Output the [x, y] coordinate of the center of the cell containing the given text.  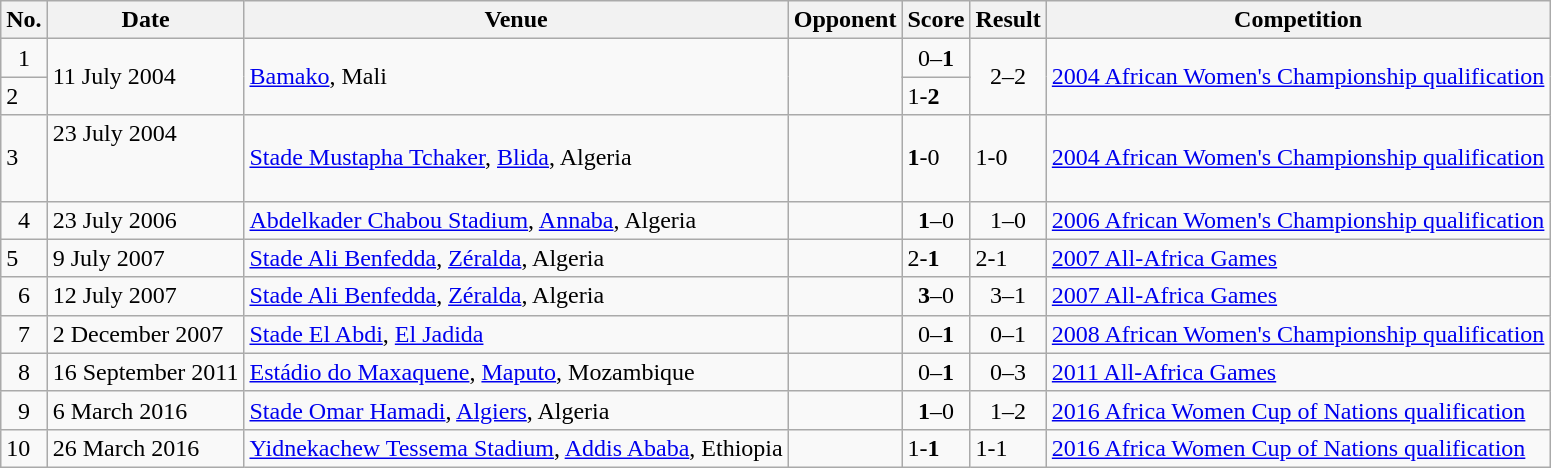
16 September 2011 [146, 372]
9 [24, 410]
3–1 [1008, 296]
Abdelkader Chabou Stadium, Annaba, Algeria [516, 220]
Estádio do Maxaquene, Maputo, Mozambique [516, 372]
Score [936, 20]
0–3 [1008, 372]
5 [24, 258]
23 July 2006 [146, 220]
Venue [516, 20]
Date [146, 20]
2 [24, 96]
6 March 2016 [146, 410]
Yidnekachew Tessema Stadium, Addis Ababa, Ethiopia [516, 448]
1–2 [1008, 410]
Stade Mustapha Tchaker, Blida, Algeria [516, 158]
Stade Omar Hamadi, Algiers, Algeria [516, 410]
3 [24, 158]
4 [24, 220]
23 July 2004 [146, 158]
10 [24, 448]
2006 African Women's Championship qualification [1298, 220]
Stade El Abdi, El Jadida [516, 334]
8 [24, 372]
12 July 2007 [146, 296]
1-2 [936, 96]
2 December 2007 [146, 334]
11 July 2004 [146, 77]
3–0 [936, 296]
26 March 2016 [146, 448]
2008 African Women's Championship qualification [1298, 334]
Result [1008, 20]
6 [24, 296]
9 July 2007 [146, 258]
Bamako, Mali [516, 77]
Opponent [845, 20]
1 [24, 58]
2–2 [1008, 77]
2011 All-Africa Games [1298, 372]
7 [24, 334]
Competition [1298, 20]
No. [24, 20]
